Locate the cell with the specified text and output its [X, Y] center coordinate. 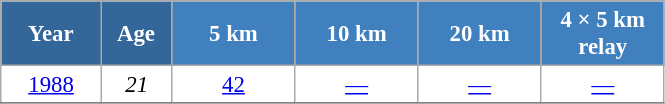
Year [52, 34]
21 [136, 85]
4 × 5 km relay [602, 34]
5 km [234, 34]
1988 [52, 85]
Age [136, 34]
42 [234, 85]
20 km [480, 34]
10 km [356, 34]
